Search for the cell housing the specified text and yield its (x, y) center coordinate. 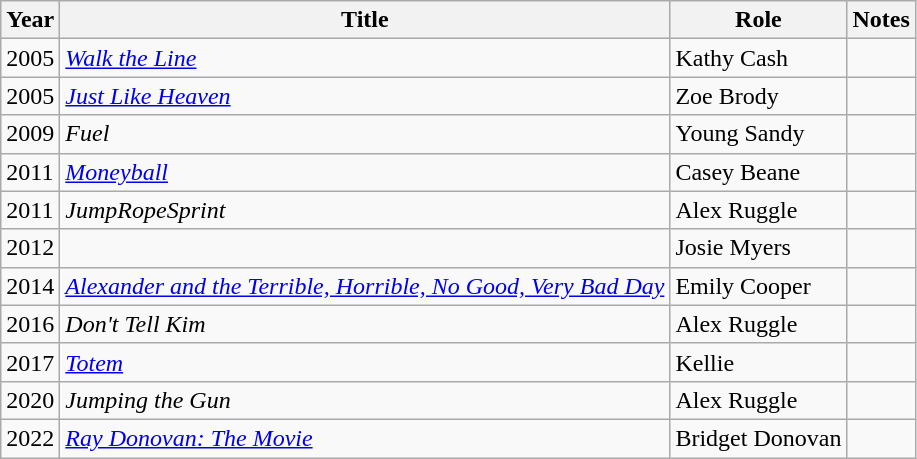
2014 (30, 286)
JumpRopeSprint (365, 210)
Zoe Brody (758, 96)
Don't Tell Kim (365, 324)
Young Sandy (758, 134)
Kellie (758, 362)
Role (758, 20)
Walk the Line (365, 58)
2016 (30, 324)
Jumping the Gun (365, 400)
Josie Myers (758, 248)
Notes (881, 20)
Title (365, 20)
Casey Beane (758, 172)
Just Like Heaven (365, 96)
Fuel (365, 134)
Alexander and the Terrible, Horrible, No Good, Very Bad Day (365, 286)
2012 (30, 248)
Bridget Donovan (758, 438)
Year (30, 20)
Totem (365, 362)
Moneyball (365, 172)
2022 (30, 438)
2017 (30, 362)
2020 (30, 400)
2009 (30, 134)
Ray Donovan: The Movie (365, 438)
Kathy Cash (758, 58)
Emily Cooper (758, 286)
